Identify which cell holds the provided text, then report its (X, Y) central coordinate. 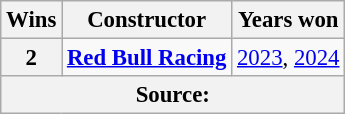
Constructor (147, 20)
Wins (32, 20)
Red Bull Racing (147, 58)
Years won (288, 20)
2 (32, 58)
2023, 2024 (288, 58)
Source: (173, 95)
